For the text-containing cell, return its midpoint in (X, Y) coordinate format. 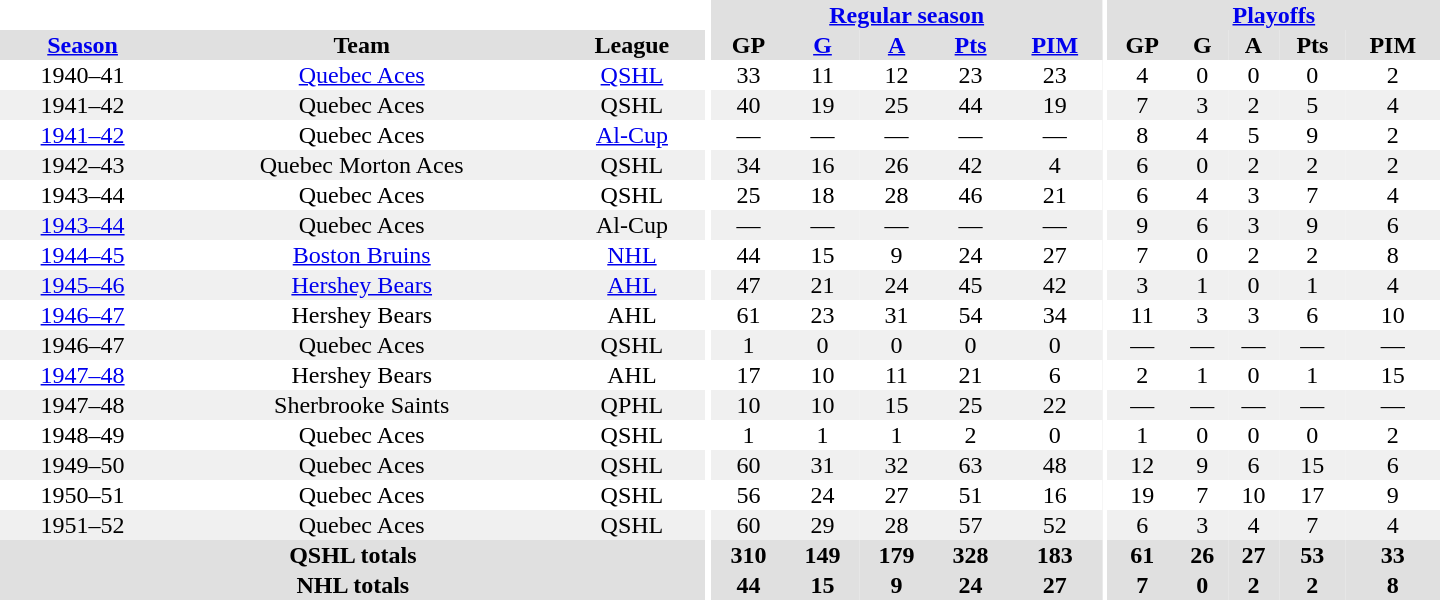
46 (971, 195)
Boston Bruins (362, 255)
NHL totals (353, 585)
1951–52 (82, 525)
63 (971, 465)
League (632, 45)
Sherbrooke Saints (362, 405)
53 (1312, 555)
183 (1055, 555)
NHL (632, 255)
40 (748, 105)
22 (1055, 405)
1949–50 (82, 465)
QPHL (632, 405)
51 (971, 495)
52 (1055, 525)
QSHL totals (353, 555)
Quebec Morton Aces (362, 165)
56 (748, 495)
1942–43 (82, 165)
328 (971, 555)
179 (897, 555)
57 (971, 525)
1950–51 (82, 495)
1944–45 (82, 255)
18 (822, 195)
45 (971, 285)
Season (82, 45)
Regular season (906, 15)
48 (1055, 465)
54 (971, 315)
310 (748, 555)
32 (897, 465)
29 (822, 525)
Playoffs (1274, 15)
Team (362, 45)
1940–41 (82, 75)
1945–46 (82, 285)
1948–49 (82, 435)
149 (822, 555)
47 (748, 285)
